For the text-containing cell, return its midpoint in (x, y) coordinate format. 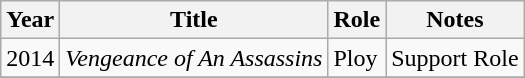
Vengeance of An Assassins (194, 58)
Role (357, 20)
2014 (30, 58)
Title (194, 20)
Year (30, 20)
Ploy (357, 58)
Notes (455, 20)
Support Role (455, 58)
